Identify which cell holds the provided text, then report its (x, y) central coordinate. 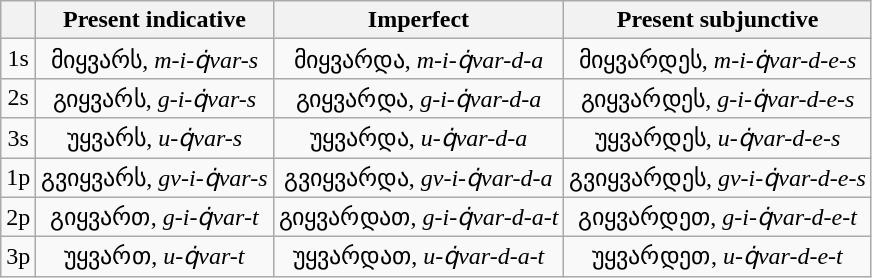
უყვარდათ, u-q̇var-d-a-t (418, 257)
გიყვარდა, g-i-q̇var-d-a (418, 98)
მიყვარდეს, m-i-q̇var-d-e-s (718, 59)
გიყვარდეს, g-i-q̇var-d-e-s (718, 98)
გიყვარდეთ, g-i-q̇var-d-e-t (718, 217)
Imperfect (418, 20)
გვიყვარდეს, gv-i-q̇var-d-e-s (718, 178)
3s (18, 138)
2s (18, 98)
მიყვარს, m-i-q̇var-s (154, 59)
უყვართ, u-q̇var-t (154, 257)
გიყვარს, g-i-q̇var-s (154, 98)
გვიყვარს, gv-i-q̇var-s (154, 178)
3p (18, 257)
1s (18, 59)
უყვარს, u-q̇var-s (154, 138)
უყვარდეთ, u-q̇var-d-e-t (718, 257)
Present indicative (154, 20)
უყვარდა, u-q̇var-d-a (418, 138)
უყვარდეს, u-q̇var-d-e-s (718, 138)
Present subjunctive (718, 20)
გვიყვარდა, gv-i-q̇var-d-a (418, 178)
1p (18, 178)
გიყვართ, g-i-q̇var-t (154, 217)
2p (18, 217)
მიყვარდა, m-i-q̇var-d-a (418, 59)
გიყვარდათ, g-i-q̇var-d-a-t (418, 217)
